Return the [x, y] coordinate for the center point of the cell that contains the specified text.  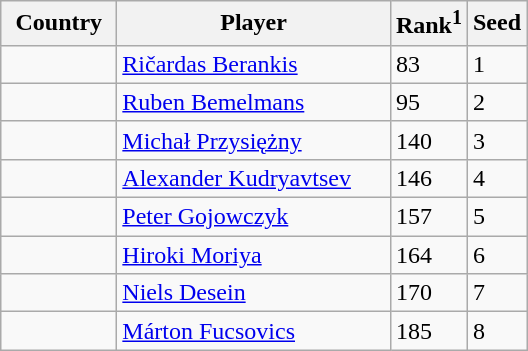
164 [428, 255]
Ričardas Berankis [254, 64]
Peter Gojowczyk [254, 217]
7 [496, 293]
3 [496, 140]
Niels Desein [254, 293]
Player [254, 24]
Rank1 [428, 24]
Ruben Bemelmans [254, 102]
2 [496, 102]
Michał Przysiężny [254, 140]
185 [428, 331]
170 [428, 293]
140 [428, 140]
95 [428, 102]
6 [496, 255]
Hiroki Moriya [254, 255]
8 [496, 331]
Seed [496, 24]
4 [496, 178]
1 [496, 64]
Alexander Kudryavtsev [254, 178]
5 [496, 217]
83 [428, 64]
Country [59, 24]
146 [428, 178]
157 [428, 217]
Márton Fucsovics [254, 331]
